Extract the (x, y) coordinate from the center of the cell holding the provided text.  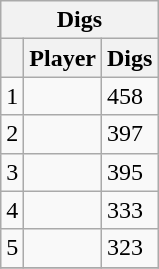
333 (130, 210)
Player (63, 58)
2 (12, 134)
397 (130, 134)
458 (130, 96)
4 (12, 210)
395 (130, 172)
1 (12, 96)
323 (130, 248)
3 (12, 172)
5 (12, 248)
